Provide the (x, y) coordinate of the cell's center where the given text is located.  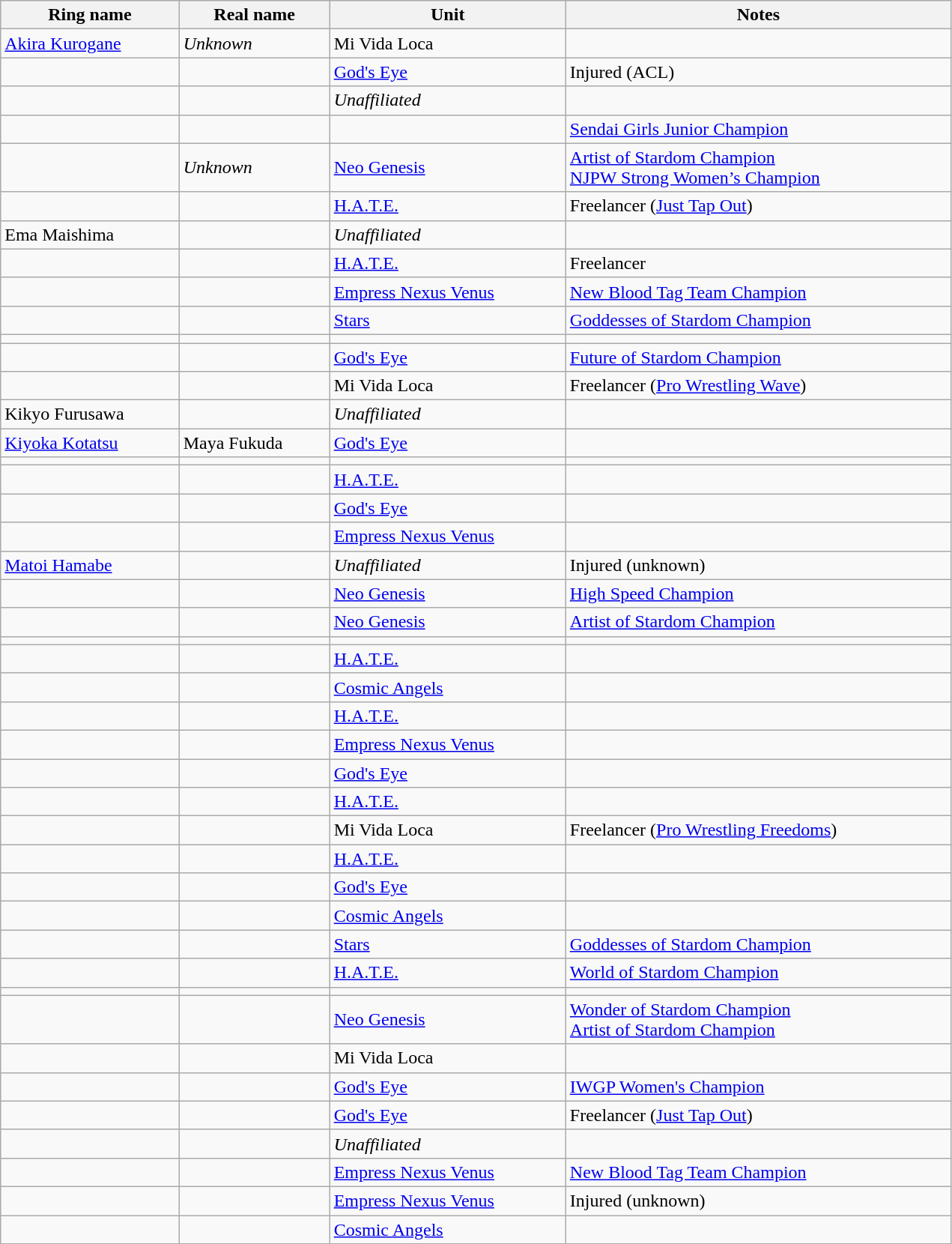
Real name (255, 15)
IWGP Women's Champion (758, 1087)
World of Stardom Champion (758, 973)
Unit (448, 15)
Freelancer (Pro Wrestling Freedoms) (758, 830)
Artist of Stardom Champion (758, 622)
Future of Stardom Champion (758, 357)
Sendai Girls Junior Champion (758, 129)
Freelancer (758, 263)
Kiyoka Kotatsu (90, 443)
Injured (ACL) (758, 72)
Wonder of Stardom ChampionArtist of Stardom Champion (758, 1019)
Ring name (90, 15)
Maya Fukuda (255, 443)
Notes (758, 15)
Ema Maishima (90, 235)
Akira Kurogane (90, 43)
Matoi Hamabe (90, 565)
Kikyo Furusawa (90, 414)
Freelancer (Pro Wrestling Wave) (758, 386)
High Speed Champion (758, 594)
Artist of Stardom ChampionNJPW Strong Women’s Champion (758, 168)
